Output the (x, y) coordinate of the center of the cell containing the given text.  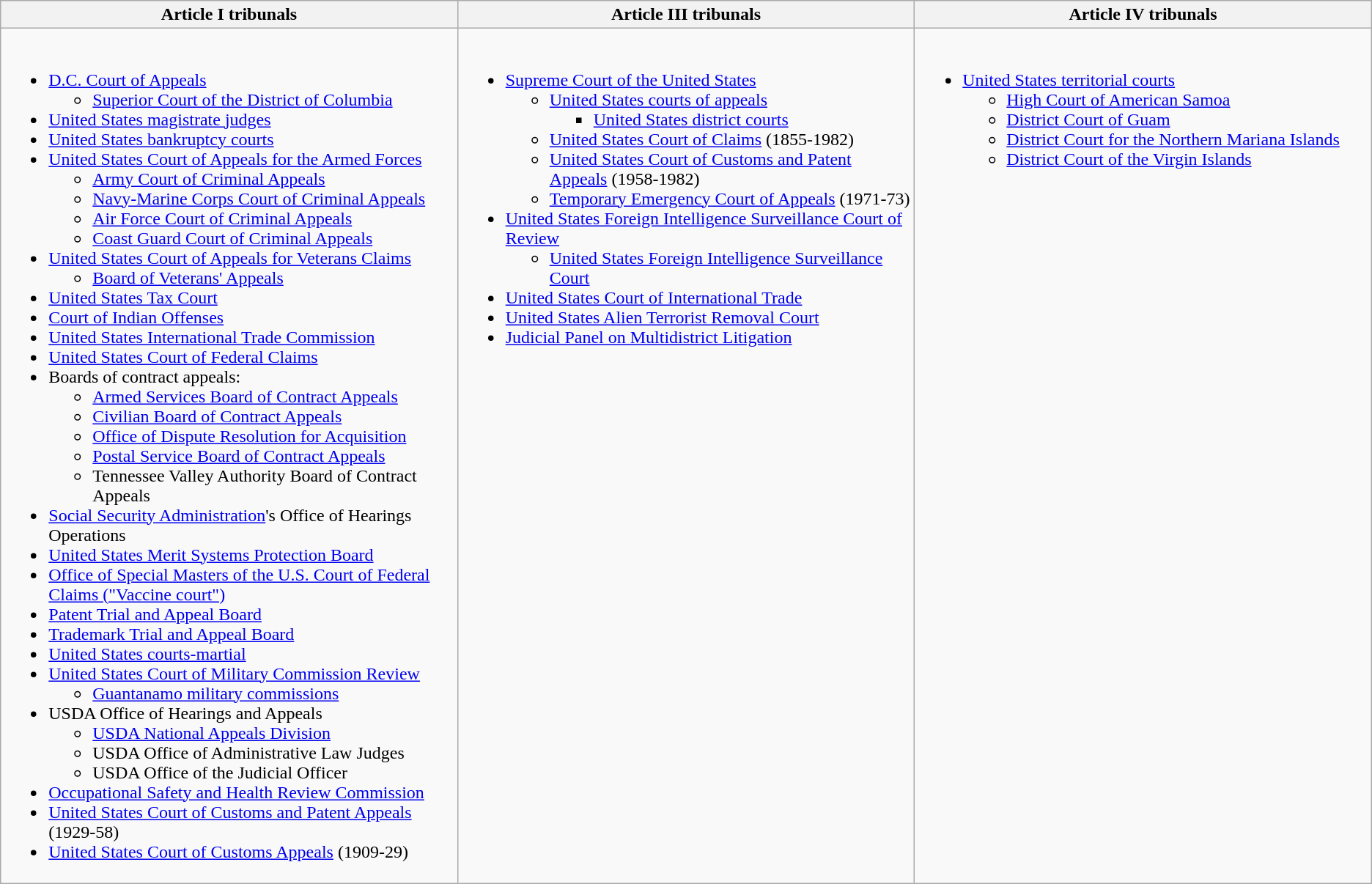
Article IV tribunals (1143, 15)
Article III tribunals (686, 15)
Article I tribunals (229, 15)
